Locate the cell with the specified text and output its (x, y) center coordinate. 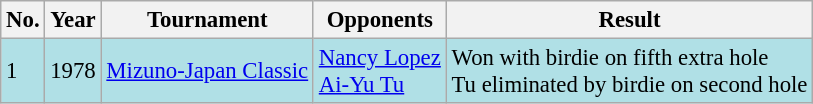
Mizuno-Japan Classic (207, 72)
No. (23, 20)
Result (630, 20)
Opponents (380, 20)
Won with birdie on fifth extra holeTu eliminated by birdie on second hole (630, 72)
1978 (73, 72)
Nancy Lopez Ai-Yu Tu (380, 72)
Tournament (207, 20)
1 (23, 72)
Year (73, 20)
